Locate the cell with the specified text and output its [X, Y] center coordinate. 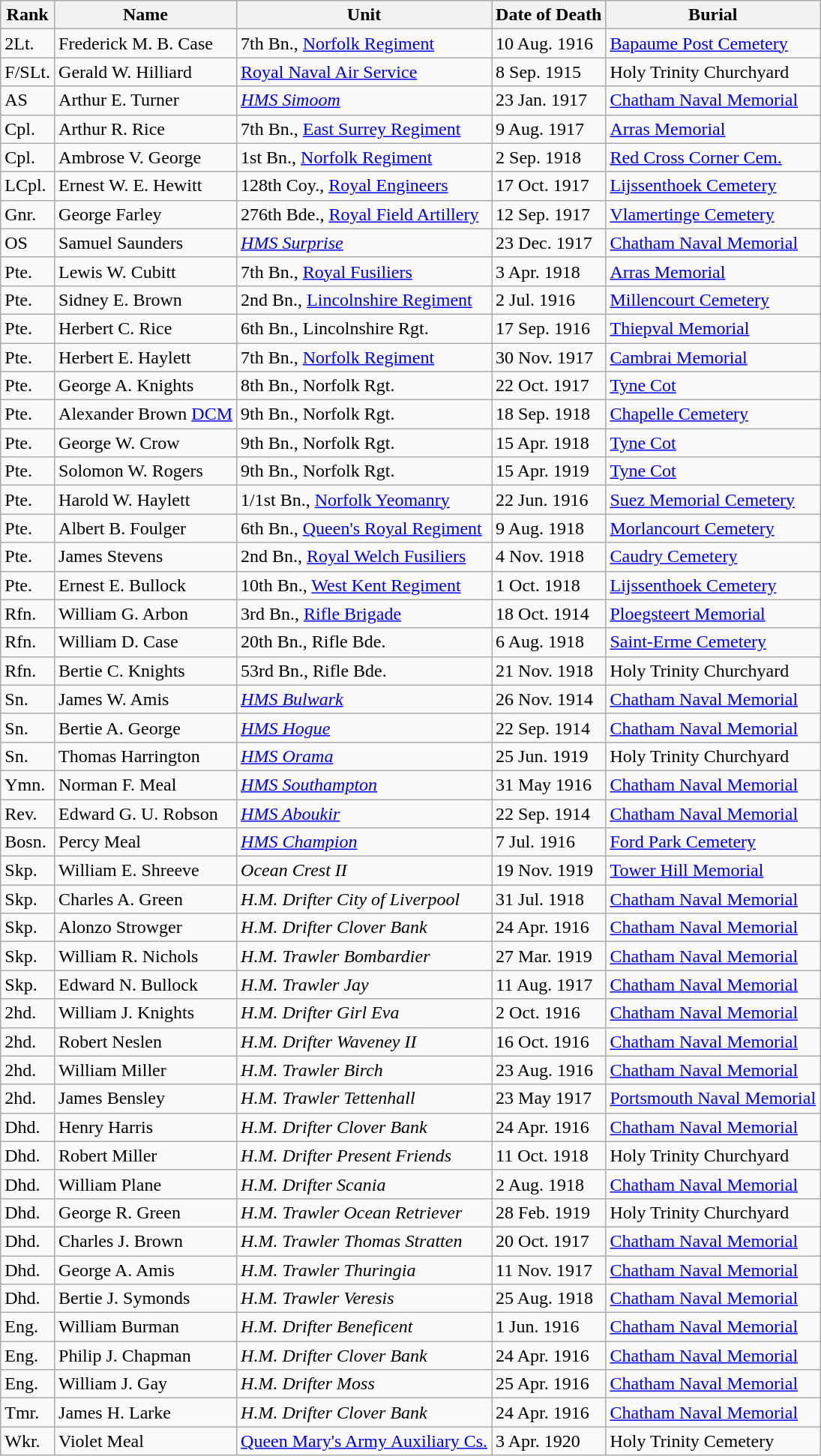
22 Oct. 1917 [549, 386]
18 Sep. 1918 [549, 414]
9 Aug. 1918 [549, 528]
6th Bn., Queen's Royal Regiment [364, 528]
53rd Bn., Rifle Bde. [364, 671]
9 Aug. 1917 [549, 129]
2Lt. [28, 43]
HMS Orama [364, 756]
23 May 1917 [549, 1099]
Suez Memorial Cemetery [713, 500]
Cambrai Memorial [713, 357]
James Stevens [145, 557]
15 Apr. 1918 [549, 443]
Edward N. Bullock [145, 985]
6th Bn., Lincolnshire Rgt. [364, 328]
Name [145, 15]
15 Apr. 1919 [549, 471]
HMS Hogue [364, 728]
21 Nov. 1918 [549, 671]
Herbert E. Haylett [145, 357]
Wkr. [28, 1441]
Ernest E. Bullock [145, 585]
Saint-Erme Cemetery [713, 642]
Violet Meal [145, 1441]
22 Jun. 1916 [549, 500]
Gnr. [28, 214]
HMS Bulwark [364, 699]
H.M. Trawler Birch [364, 1070]
2nd Bn., Lincolnshire Regiment [364, 300]
23 Aug. 1916 [549, 1070]
17 Oct. 1917 [549, 186]
8th Bn., Norfolk Rgt. [364, 386]
3 Apr. 1920 [549, 1441]
6 Aug. 1918 [549, 642]
Date of Death [549, 15]
Albert B. Foulger [145, 528]
Robert Neslen [145, 1042]
2 Jul. 1916 [549, 300]
Bertie J. Symonds [145, 1299]
Caudry Cemetery [713, 557]
H.M. Drifter Scania [364, 1184]
James Bensley [145, 1099]
H.M. Drifter Beneficent [364, 1327]
11 Nov. 1917 [549, 1270]
George A. Amis [145, 1270]
William J. Gay [145, 1384]
Philip J. Chapman [145, 1356]
Herbert C. Rice [145, 328]
27 Mar. 1919 [549, 956]
William J. Knights [145, 1013]
William Miller [145, 1070]
19 Nov. 1919 [549, 871]
James W. Amis [145, 699]
26 Nov. 1914 [549, 699]
Bapaume Post Cemetery [713, 43]
2 Oct. 1916 [549, 1013]
16 Oct. 1916 [549, 1042]
William E. Shreeve [145, 871]
23 Dec. 1917 [549, 243]
H.M. Drifter Moss [364, 1384]
Ymn. [28, 785]
28 Feb. 1919 [549, 1212]
Rank [28, 15]
7 Jul. 1916 [549, 842]
William G. Arbon [145, 614]
H.M. Trawler Tettenhall [364, 1099]
Arthur R. Rice [145, 129]
Robert Miller [145, 1156]
William D. Case [145, 642]
20th Bn., Rifle Bde. [364, 642]
LCpl. [28, 186]
30 Nov. 1917 [549, 357]
H.M. Trawler Veresis [364, 1299]
Ford Park Cemetery [713, 842]
George Farley [145, 214]
Red Cross Corner Cem. [713, 157]
1 Oct. 1918 [549, 585]
Gerald W. Hilliard [145, 72]
Portsmouth Naval Memorial [713, 1099]
HMS Southampton [364, 785]
Alonzo Strowger [145, 928]
George R. Green [145, 1212]
Solomon W. Rogers [145, 471]
Alexander Brown DCM [145, 414]
23 Jan. 1917 [549, 100]
2nd Bn., Royal Welch Fusiliers [364, 557]
Ambrose V. George [145, 157]
1/1st Bn., Norfolk Yeomanry [364, 500]
H.M. Trawler Thuringia [364, 1270]
Harold W. Haylett [145, 500]
Ploegsteert Memorial [713, 614]
8 Sep. 1915 [549, 72]
Bertie C. Knights [145, 671]
William Burman [145, 1327]
Queen Mary's Army Auxiliary Cs. [364, 1441]
12 Sep. 1917 [549, 214]
Charles A. Green [145, 899]
AS [28, 100]
Samuel Saunders [145, 243]
Bosn. [28, 842]
Royal Naval Air Service [364, 72]
7th Bn., East Surrey Regiment [364, 129]
11 Oct. 1918 [549, 1156]
Thomas Harrington [145, 756]
HMS Aboukir [364, 813]
OS [28, 243]
Holy Trinity Cemetery [713, 1441]
H.M. Drifter Waveney II [364, 1042]
Arthur E. Turner [145, 100]
10th Bn., West Kent Regiment [364, 585]
H.M. Trawler Jay [364, 985]
HMS Simoom [364, 100]
Frederick M. B. Case [145, 43]
HMS Champion [364, 842]
H.M. Trawler Bombardier [364, 956]
18 Oct. 1914 [549, 614]
Ocean Crest II [364, 871]
Norman F. Meal [145, 785]
31 Jul. 1918 [549, 899]
William Plane [145, 1184]
Sidney E. Brown [145, 300]
Thiepval Memorial [713, 328]
William R. Nichols [145, 956]
George W. Crow [145, 443]
Charles J. Brown [145, 1241]
Chapelle Cemetery [713, 414]
3 Apr. 1918 [549, 271]
25 Jun. 1919 [549, 756]
2 Sep. 1918 [549, 157]
Tmr. [28, 1413]
Ernest W. E. Hewitt [145, 186]
HMS Surprise [364, 243]
George A. Knights [145, 386]
Edward G. U. Robson [145, 813]
11 Aug. 1917 [549, 985]
Morlancourt Cemetery [713, 528]
Tower Hill Memorial [713, 871]
Rev. [28, 813]
F/SLt. [28, 72]
10 Aug. 1916 [549, 43]
2 Aug. 1918 [549, 1184]
Unit [364, 15]
1st Bn., Norfolk Regiment [364, 157]
Burial [713, 15]
Percy Meal [145, 842]
128th Coy., Royal Engineers [364, 186]
20 Oct. 1917 [549, 1241]
H.M. Drifter Present Friends [364, 1156]
3rd Bn., Rifle Brigade [364, 614]
25 Apr. 1916 [549, 1384]
7th Bn., Royal Fusiliers [364, 271]
Lewis W. Cubitt [145, 271]
276th Bde., Royal Field Artillery [364, 214]
Millencourt Cemetery [713, 300]
25 Aug. 1918 [549, 1299]
H.M. Drifter City of Liverpool [364, 899]
H.M. Trawler Thomas Stratten [364, 1241]
4 Nov. 1918 [549, 557]
Henry Harris [145, 1127]
1 Jun. 1916 [549, 1327]
17 Sep. 1916 [549, 328]
Vlamertinge Cemetery [713, 214]
31 May 1916 [549, 785]
H.M. Drifter Girl Eva [364, 1013]
Bertie A. George [145, 728]
H.M. Trawler Ocean Retriever [364, 1212]
James H. Larke [145, 1413]
